Locate the cell with the specified text and output its (X, Y) center coordinate. 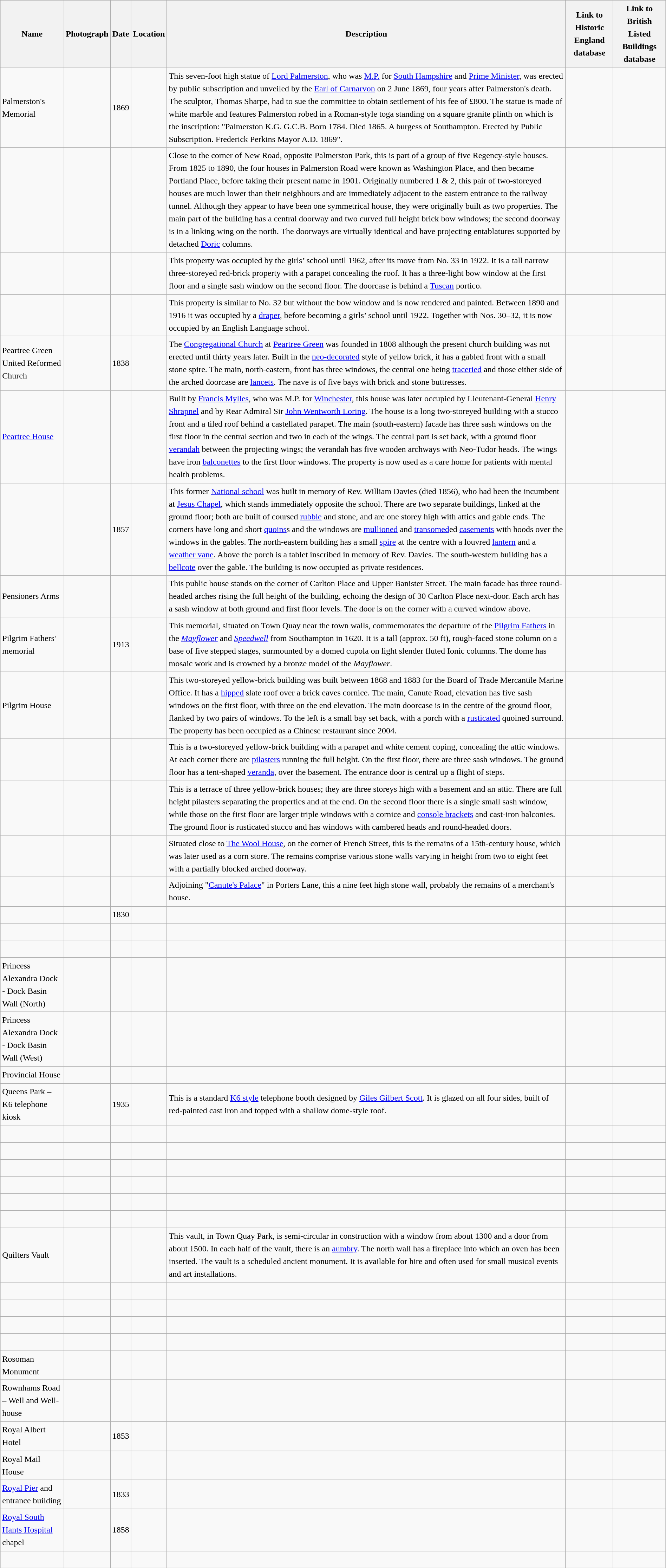
Pilgrim House (32, 705)
Pensioners Arms (32, 596)
1858 (121, 1530)
Rosoman Monument (32, 1365)
Link to British Listed Buildings database (640, 34)
Palmerston's Memorial (32, 108)
1857 (121, 529)
Royal South Hants Hospital chapel (32, 1530)
Royal Albert Hotel (32, 1436)
Princess Alexandra Dock - Dock Basin Wall (West) (32, 1039)
1869 (121, 108)
Name (32, 34)
1913 (121, 644)
Peartree House (32, 436)
Date (121, 34)
Royal Pier and entrance building (32, 1494)
Royal Mail House (32, 1465)
1853 (121, 1436)
Peartree Green United Reformed Church (32, 363)
Quilters Vault (32, 1255)
Location (149, 34)
Adjoining "Canute's Palace" in Porters Lane, this a nine feet high stone wall, probably the remains of a merchant's house. (366, 892)
Description (366, 34)
Provincial House (32, 1075)
1833 (121, 1494)
Photograph (87, 34)
1838 (121, 363)
Queens Park – K6 telephone kiosk (32, 1104)
Link to Historic England database (589, 34)
1830 (121, 915)
Princess Alexandra Dock - Dock Basin Wall (North) (32, 985)
1935 (121, 1104)
Pilgrim Fathers' memorial (32, 644)
Rownhams Road – Well and Well-house (32, 1401)
